Locate the cell with the specified text and output its (x, y) center coordinate. 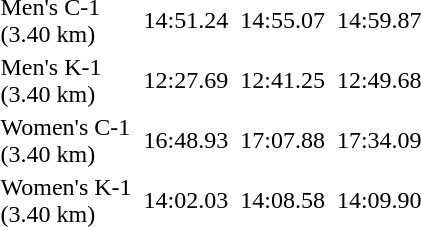
17:07.88 (283, 140)
12:27.69 (186, 80)
16:48.93 (186, 140)
12:41.25 (283, 80)
